Detect which cell encompasses the target text, then output its (x, y) center coordinate. 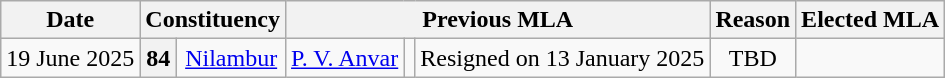
19 June 2025 (70, 58)
Resigned on 13 January 2025 (562, 58)
Reason (753, 20)
Constituency (213, 20)
P. V. Anvar (345, 58)
TBD (753, 58)
84 (158, 58)
Elected MLA (870, 20)
Previous MLA (498, 20)
Date (70, 20)
Nilambur (232, 58)
